Locate the cell with the specified text and output its (X, Y) center coordinate. 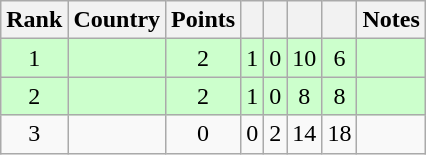
14 (304, 134)
Country (117, 20)
6 (340, 58)
18 (340, 134)
Notes (391, 20)
Rank (34, 20)
Points (204, 20)
10 (304, 58)
3 (34, 134)
